For the text-containing cell, return its midpoint in [X, Y] coordinate format. 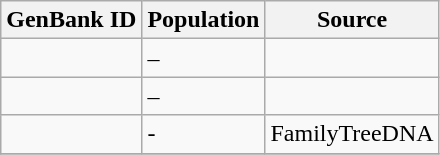
Source [352, 20]
FamilyTreeDNA [352, 134]
Population [204, 20]
- [204, 134]
GenBank ID [72, 20]
